Extract the [x, y] coordinate from the center of the cell holding the provided text.  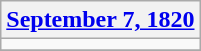
September 7, 1820 [100, 20]
